For the text-containing cell, return its midpoint in (x, y) coordinate format. 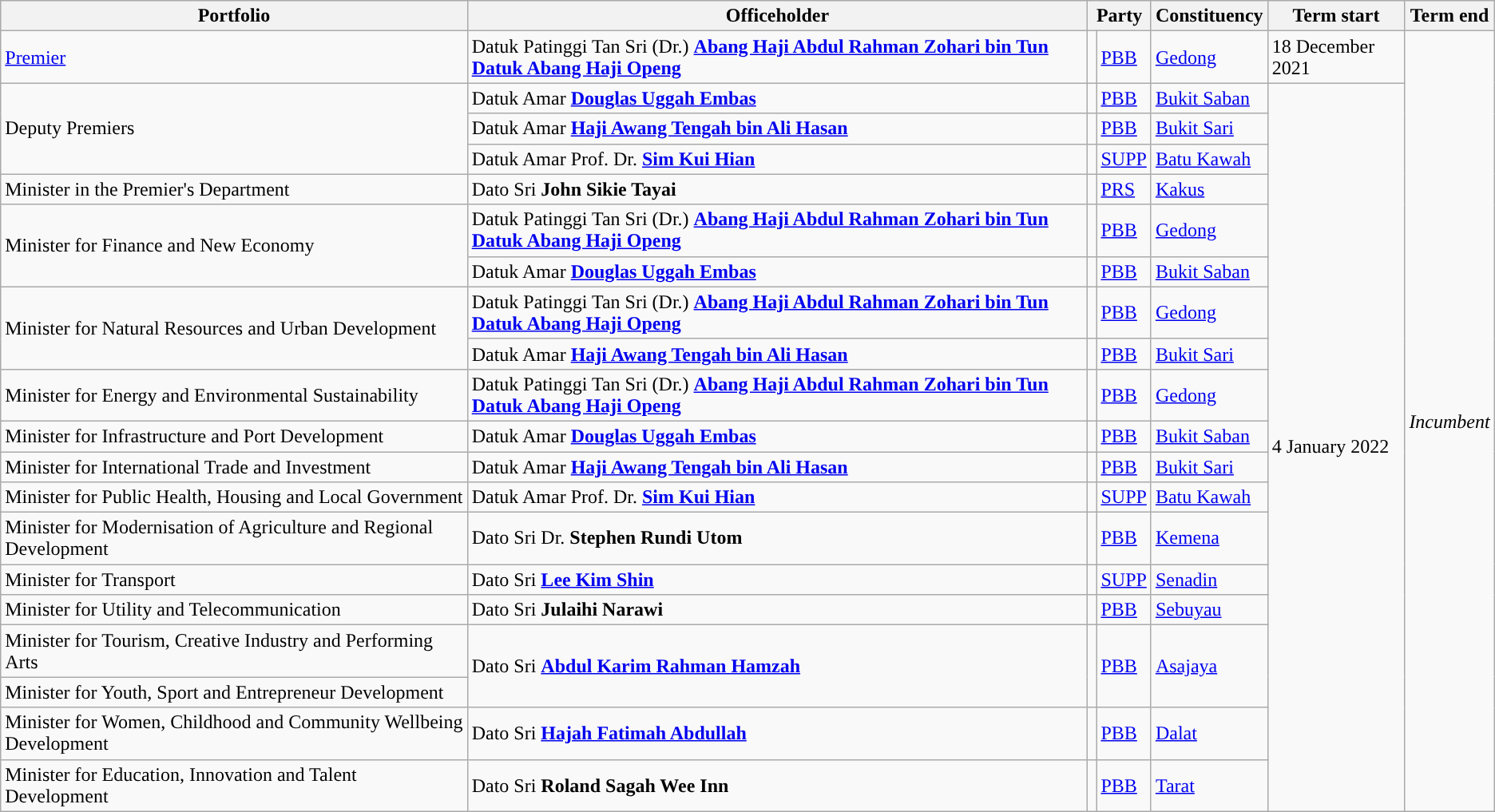
Minister for International Trade and Investment (234, 467)
Dato Sri Abdul Karim Rahman Hamzah (778, 666)
Dato Sri Dr. Stephen Rundi Utom (778, 538)
Dato Sri Hajah Fatimah Abdullah (778, 733)
Premier (234, 57)
Tarat (1209, 786)
Incumbent (1449, 422)
Minister for Infrastructure and Port Development (234, 436)
Asajaya (1209, 666)
Term end (1449, 16)
Dato Sri Julaihi Narawi (778, 610)
Kemena (1209, 538)
Minister for Youth, Sport and Entrepreneur Development (234, 692)
Minister for Utility and Telecommunication (234, 610)
Sebuyau (1209, 610)
18 December 2021 (1336, 57)
Deputy Premiers (234, 129)
Portfolio (234, 16)
PRS (1124, 189)
Officeholder (778, 16)
Dato Sri Roland Sagah Wee Inn (778, 786)
Dato Sri Lee Kim Shin (778, 580)
Minister for Tourism, Creative Industry and Performing Arts (234, 652)
Senadin (1209, 580)
Party (1120, 16)
Kakus (1209, 189)
Term start (1336, 16)
Minister for Natural Resources and Urban Development (234, 327)
Minister for Transport (234, 580)
Dato Sri John Sikie Tayai (778, 189)
Minister for Modernisation of Agriculture and Regional Development (234, 538)
Minister in the Premier's Department (234, 189)
Constituency (1209, 16)
Dalat (1209, 733)
4 January 2022 (1336, 447)
Minister for Women, Childhood and Community Wellbeing Development (234, 733)
Minister for Public Health, Housing and Local Government (234, 497)
Minister for Energy and Environmental Sustainability (234, 394)
Minister for Finance and New Economy (234, 246)
Minister for Education, Innovation and Talent Development (234, 786)
